Scan for the cell matching the given text and deliver its (x, y) coordinate at center. 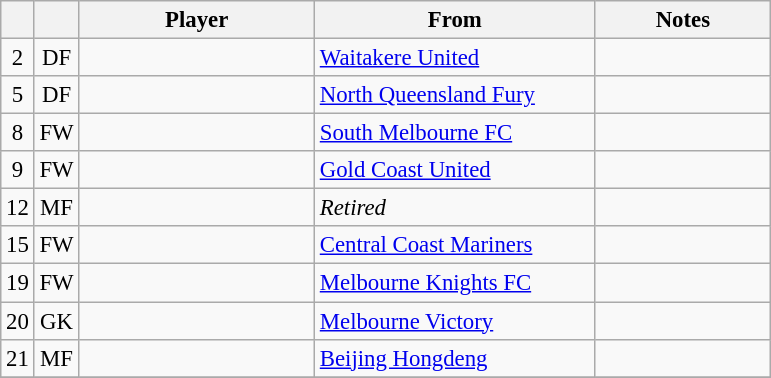
20 (18, 321)
Central Coast Mariners (454, 245)
8 (18, 133)
19 (18, 283)
From (454, 20)
Beijing Hongdeng (454, 358)
12 (18, 208)
Melbourne Knights FC (454, 283)
Gold Coast United (454, 170)
Waitakere United (454, 58)
5 (18, 95)
15 (18, 245)
South Melbourne FC (454, 133)
North Queensland Fury (454, 95)
Retired (454, 208)
Melbourne Victory (454, 321)
2 (18, 58)
GK (56, 321)
Player (197, 20)
Notes (683, 20)
9 (18, 170)
21 (18, 358)
